Return [x, y] of the center of cell containing provided text 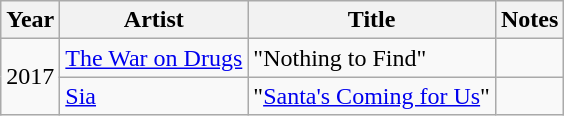
2017 [30, 77]
Sia [154, 96]
"Santa's Coming for Us" [372, 96]
Title [372, 20]
Year [30, 20]
Artist [154, 20]
Notes [529, 20]
"Nothing to Find" [372, 58]
The War on Drugs [154, 58]
